Determine the (x, y) coordinate at the center of the cell enclosing the given text.  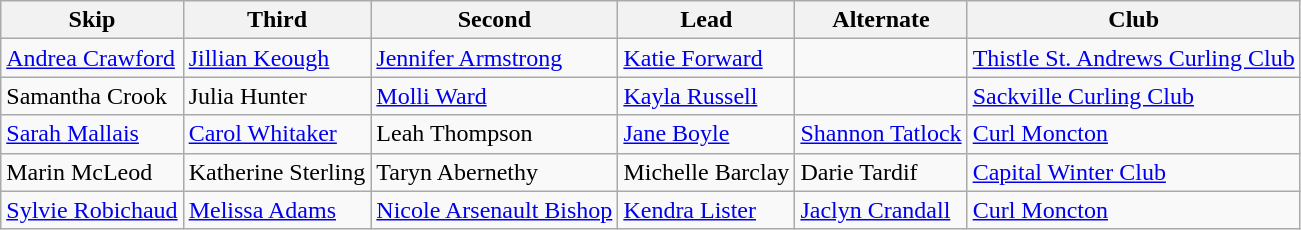
Kayla Russell (706, 96)
Capital Winter Club (1134, 172)
Katherine Sterling (277, 172)
Andrea Crawford (92, 58)
Samantha Crook (92, 96)
Jillian Keough (277, 58)
Jane Boyle (706, 134)
Second (494, 20)
Kendra Lister (706, 210)
Sackville Curling Club (1134, 96)
Sarah Mallais (92, 134)
Marin McLeod (92, 172)
Michelle Barclay (706, 172)
Skip (92, 20)
Melissa Adams (277, 210)
Katie Forward (706, 58)
Club (1134, 20)
Third (277, 20)
Darie Tardif (881, 172)
Sylvie Robichaud (92, 210)
Leah Thompson (494, 134)
Carol Whitaker (277, 134)
Shannon Tatlock (881, 134)
Nicole Arsenault Bishop (494, 210)
Jaclyn Crandall (881, 210)
Lead (706, 20)
Thistle St. Andrews Curling Club (1134, 58)
Alternate (881, 20)
Jennifer Armstrong (494, 58)
Molli Ward (494, 96)
Taryn Abernethy (494, 172)
Julia Hunter (277, 96)
